Determine the (X, Y) coordinate at the center of the cell enclosing the given text.  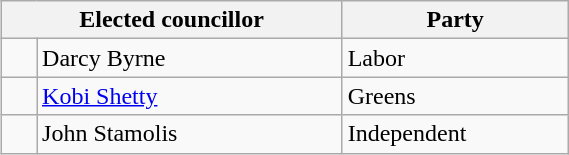
Greens (455, 96)
Darcy Byrne (190, 58)
Party (455, 20)
Independent (455, 134)
Labor (455, 58)
Kobi Shetty (190, 96)
Elected councillor (172, 20)
John Stamolis (190, 134)
